Return the (X, Y) coordinate for the center point of the cell that contains the specified text.  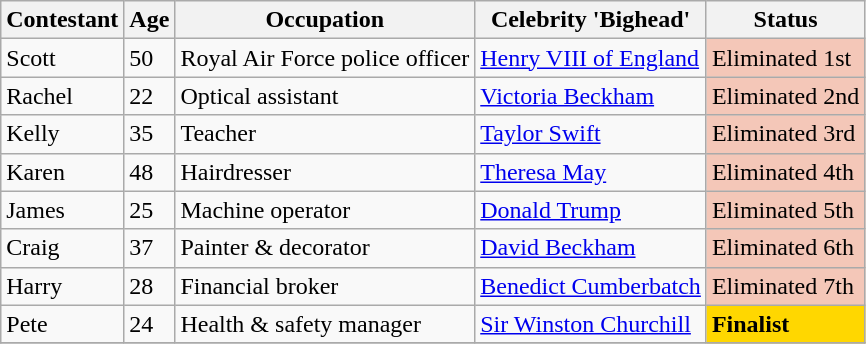
24 (150, 324)
Teacher (325, 134)
Donald Trump (591, 210)
David Beckham (591, 248)
Status (785, 20)
Celebrity 'Bighead' (591, 20)
Kelly (62, 134)
Eliminated 4th (785, 172)
Eliminated 5th (785, 210)
50 (150, 58)
Theresa May (591, 172)
22 (150, 96)
Financial broker (325, 286)
Painter & decorator (325, 248)
37 (150, 248)
Eliminated 7th (785, 286)
Hairdresser (325, 172)
James (62, 210)
Eliminated 1st (785, 58)
Finalist (785, 324)
Eliminated 6th (785, 248)
Karen (62, 172)
Scott (62, 58)
Pete (62, 324)
Benedict Cumberbatch (591, 286)
Eliminated 2nd (785, 96)
Taylor Swift (591, 134)
Royal Air Force police officer (325, 58)
Rachel (62, 96)
48 (150, 172)
Victoria Beckham (591, 96)
Sir Winston Churchill (591, 324)
35 (150, 134)
25 (150, 210)
Harry (62, 286)
Contestant (62, 20)
Eliminated 3rd (785, 134)
Age (150, 20)
Health & safety manager (325, 324)
Craig (62, 248)
Optical assistant (325, 96)
Henry VIII of England (591, 58)
28 (150, 286)
Machine operator (325, 210)
Occupation (325, 20)
